Capture the cell that displays the provided text and extract its [x, y] central coordinate. 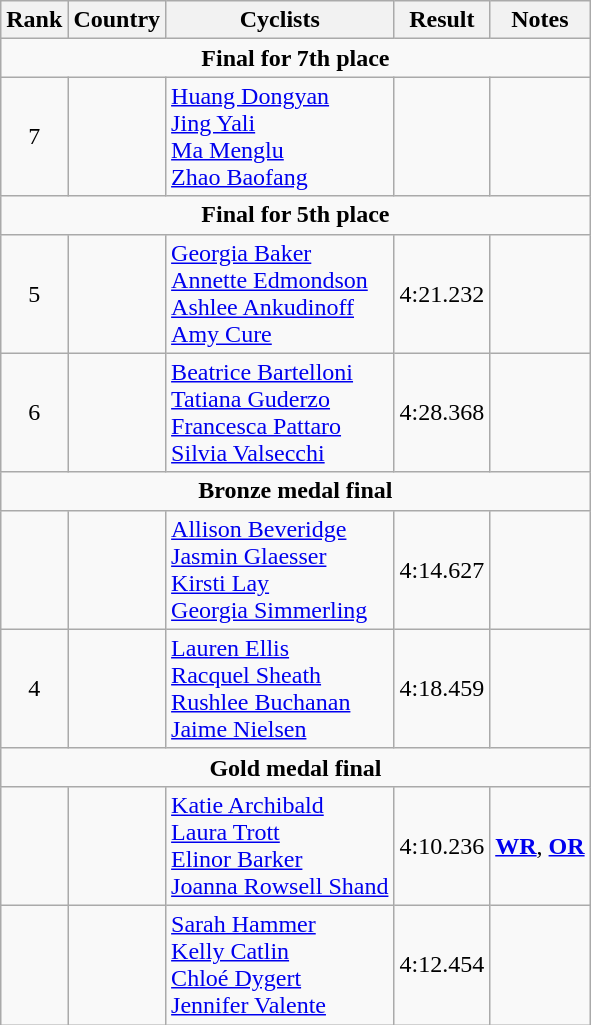
4:14.627 [442, 570]
Sarah HammerKelly CatlinChloé DygertJennifer Valente [280, 964]
Notes [540, 20]
Final for 7th place [296, 58]
4:28.368 [442, 412]
4:12.454 [442, 964]
Rank [34, 20]
Huang DongyanJing YaliMa MengluZhao Baofang [280, 136]
7 [34, 136]
Gold medal final [296, 767]
Final for 5th place [296, 215]
4 [34, 688]
4:18.459 [442, 688]
Georgia BakerAnnette EdmondsonAshlee AnkudinoffAmy Cure [280, 294]
4:10.236 [442, 846]
Country [117, 20]
Result [442, 20]
Lauren EllisRacquel SheathRushlee BuchananJaime Nielsen [280, 688]
6 [34, 412]
4:21.232 [442, 294]
Bronze medal final [296, 491]
Cyclists [280, 20]
5 [34, 294]
Allison BeveridgeJasmin GlaesserKirsti LayGeorgia Simmerling [280, 570]
WR, OR [540, 846]
Beatrice BartelloniTatiana GuderzoFrancesca PattaroSilvia Valsecchi [280, 412]
Katie ArchibaldLaura TrottElinor BarkerJoanna Rowsell Shand [280, 846]
